Search for the cell housing the specified text and yield its [x, y] center coordinate. 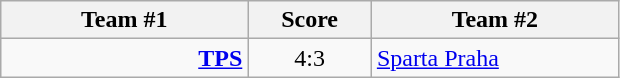
Score [310, 20]
Sparta Praha [494, 58]
Team #1 [124, 20]
Team #2 [494, 20]
TPS [124, 58]
4:3 [310, 58]
